Search for the cell housing the specified text and yield its [x, y] center coordinate. 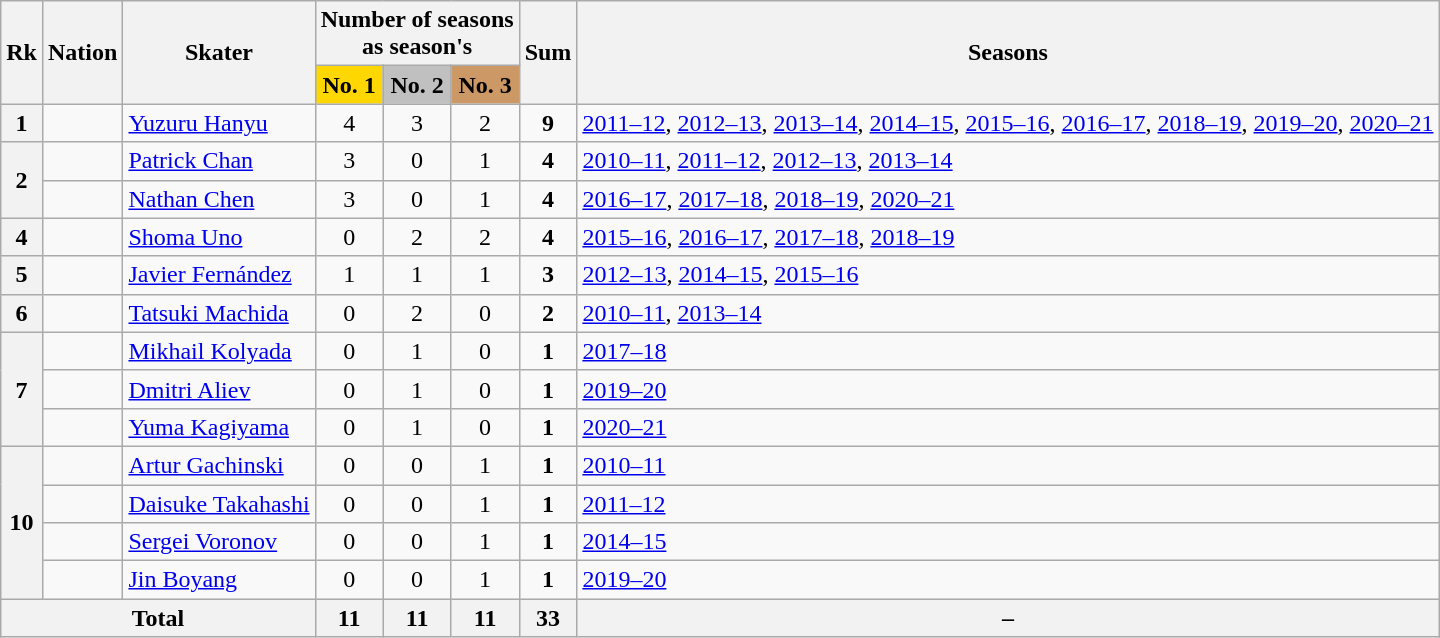
Jin Boyang [219, 580]
Seasons [1008, 52]
Nation [82, 52]
2014–15 [1008, 542]
Javier Fernández [219, 275]
Total [158, 618]
6 [22, 313]
33 [548, 618]
Sergei Voronov [219, 542]
2017–18 [1008, 351]
5 [22, 275]
2010–11, 2011–12, 2012–13, 2013–14 [1008, 161]
– [1008, 618]
Nathan Chen [219, 199]
9 [548, 123]
Patrick Chan [219, 161]
Yuma Kagiyama [219, 427]
Shoma Uno [219, 237]
2011–12 [1008, 503]
Daisuke Takahashi [219, 503]
Number of seasonsas season's [417, 34]
2010–11, 2013–14 [1008, 313]
Skater [219, 52]
2015–16, 2016–17, 2017–18, 2018–19 [1008, 237]
7 [22, 389]
Tatsuki Machida [219, 313]
2012–13, 2014–15, 2015–16 [1008, 275]
No. 2 [417, 85]
Dmitri Aliev [219, 389]
Yuzuru Hanyu [219, 123]
No. 1 [349, 85]
Artur Gachinski [219, 465]
No. 3 [485, 85]
10 [22, 522]
2020–21 [1008, 427]
2011–12, 2012–13, 2013–14, 2014–15, 2015–16, 2016–17, 2018–19, 2019–20, 2020–21 [1008, 123]
Sum [548, 52]
2016–17, 2017–18, 2018–19, 2020–21 [1008, 199]
Mikhail Kolyada [219, 351]
2010–11 [1008, 465]
Rk [22, 52]
